Scan for the cell matching the given text and deliver its [X, Y] coordinate at center. 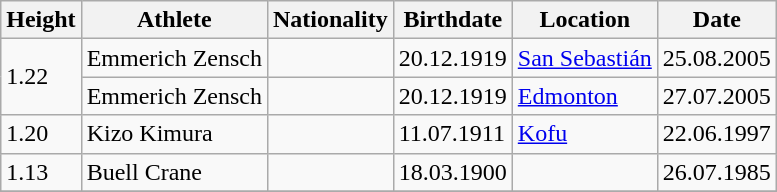
18.03.1900 [452, 172]
11.07.1911 [452, 134]
1.22 [41, 77]
27.07.2005 [716, 96]
Nationality [330, 20]
Location [584, 20]
22.06.1997 [716, 134]
Height [41, 20]
25.08.2005 [716, 58]
San Sebastián [584, 58]
26.07.1985 [716, 172]
1.20 [41, 134]
1.13 [41, 172]
Athlete [174, 20]
Date [716, 20]
Edmonton [584, 96]
Birthdate [452, 20]
Kofu [584, 134]
Buell Crane [174, 172]
Kizo Kimura [174, 134]
